Provide the (X, Y) coordinate of the cell's center where the given text is located.  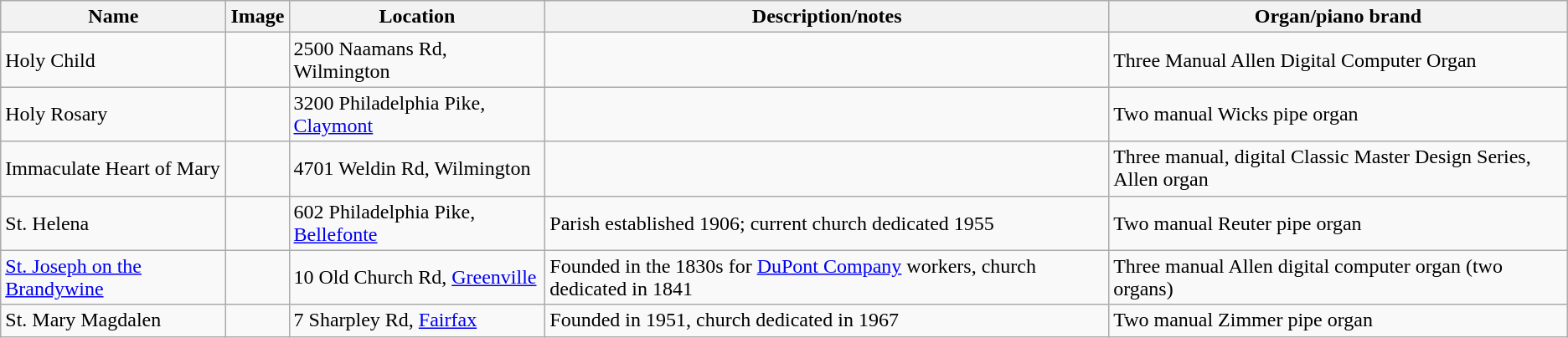
3200 Philadelphia Pike, Claymont (417, 114)
Location (417, 17)
St. Mary Magdalen (114, 320)
Parish established 1906; current church dedicated 1955 (828, 223)
Two manual Zimmer pipe organ (1338, 320)
Three Manual Allen Digital Computer Organ (1338, 60)
Organ/piano brand (1338, 17)
7 Sharpley Rd, Fairfax (417, 320)
Founded in the 1830s for DuPont Company workers, church dedicated in 1841 (828, 278)
Description/notes (828, 17)
Three manual Allen digital computer organ (two organs) (1338, 278)
10 Old Church Rd, Greenville (417, 278)
Holy Rosary (114, 114)
2500 Naamans Rd, Wilmington (417, 60)
Founded in 1951, church dedicated in 1967 (828, 320)
Two manual Wicks pipe organ (1338, 114)
Holy Child (114, 60)
602 Philadelphia Pike, Bellefonte (417, 223)
Immaculate Heart of Mary (114, 169)
St. Joseph on the Brandywine (114, 278)
Three manual, digital Classic Master Design Series, Allen organ (1338, 169)
Image (258, 17)
St. Helena (114, 223)
Name (114, 17)
Two manual Reuter pipe organ (1338, 223)
4701 Weldin Rd, Wilmington (417, 169)
